Extract the (X, Y) coordinate from the center of the cell holding the provided text.  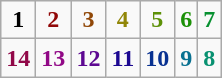
2 (54, 20)
6 (186, 20)
14 (18, 58)
4 (123, 20)
12 (88, 58)
3 (88, 20)
13 (54, 58)
9 (186, 58)
1 (18, 20)
5 (158, 20)
8 (210, 58)
10 (158, 58)
7 (210, 20)
11 (123, 58)
